Return [X, Y] of the center of cell containing provided text 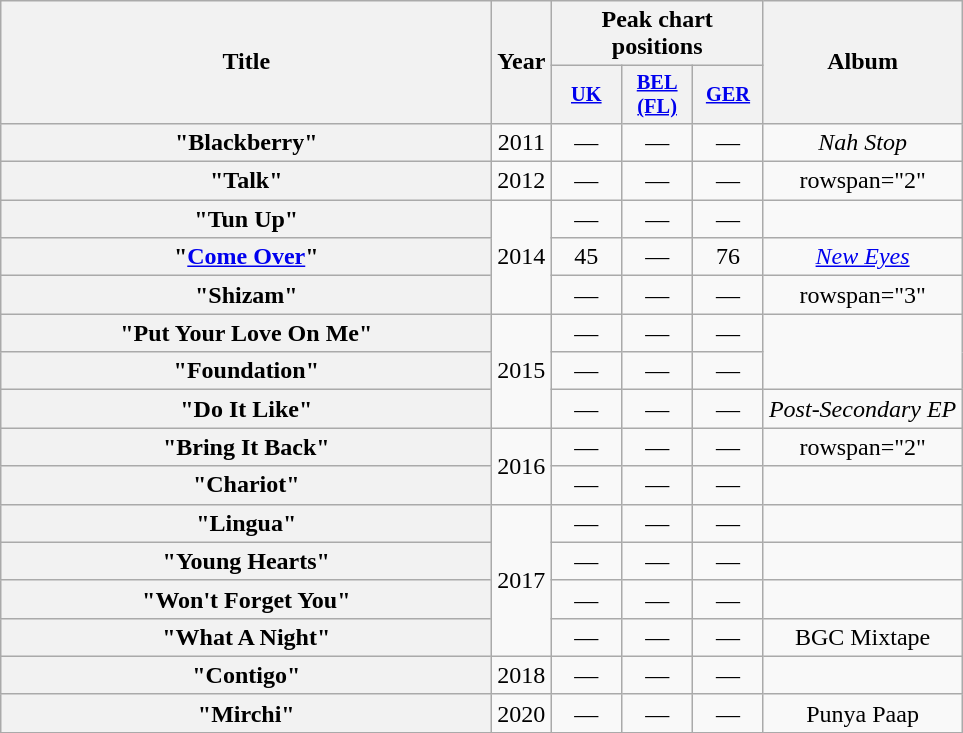
"Put Your Love On Me" [246, 333]
2016 [522, 466]
Post-Secondary EP [862, 409]
2020 [522, 713]
"Young Hearts" [246, 561]
"Lingua" [246, 523]
"Bring It Back" [246, 447]
2017 [522, 580]
BEL(FL) [658, 95]
Punya Paap [862, 713]
"Do It Like" [246, 409]
45 [586, 257]
2018 [522, 675]
"Contigo" [246, 675]
"Blackberry" [246, 142]
"Mirchi" [246, 713]
Peak chart positions [658, 34]
"Talk" [246, 181]
2011 [522, 142]
"Won't Forget You" [246, 599]
New Eyes [862, 257]
"Come Over" [246, 257]
2015 [522, 371]
BGC Mixtape [862, 637]
rowspan="3" [862, 295]
"Shizam" [246, 295]
"Foundation" [246, 371]
"Tun Up" [246, 219]
GER [728, 95]
UK [586, 95]
76 [728, 257]
2014 [522, 257]
Album [862, 62]
2012 [522, 181]
Nah Stop [862, 142]
"Chariot" [246, 485]
Year [522, 62]
Title [246, 62]
"What A Night" [246, 637]
